Return the [X, Y] coordinate for the center point of the cell that contains the specified text.  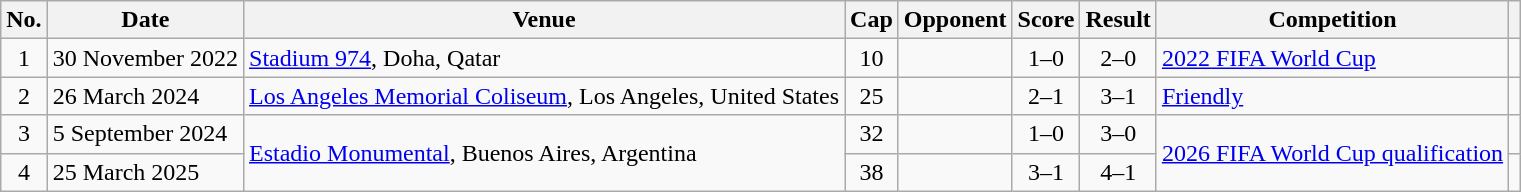
Competition [1332, 20]
Venue [544, 20]
38 [872, 172]
5 September 2024 [145, 134]
Estadio Monumental, Buenos Aires, Argentina [544, 153]
2026 FIFA World Cup qualification [1332, 153]
Friendly [1332, 96]
Date [145, 20]
2–1 [1046, 96]
25 [872, 96]
4–1 [1118, 172]
1 [24, 58]
2 [24, 96]
2–0 [1118, 58]
3 [24, 134]
3–0 [1118, 134]
Stadium 974, Doha, Qatar [544, 58]
Los Angeles Memorial Coliseum, Los Angeles, United States [544, 96]
Opponent [955, 20]
2022 FIFA World Cup [1332, 58]
Cap [872, 20]
Score [1046, 20]
Result [1118, 20]
25 March 2025 [145, 172]
10 [872, 58]
No. [24, 20]
26 March 2024 [145, 96]
32 [872, 134]
30 November 2022 [145, 58]
4 [24, 172]
